Find where the given text appears and provide that cell's center as [x, y] coordinate. 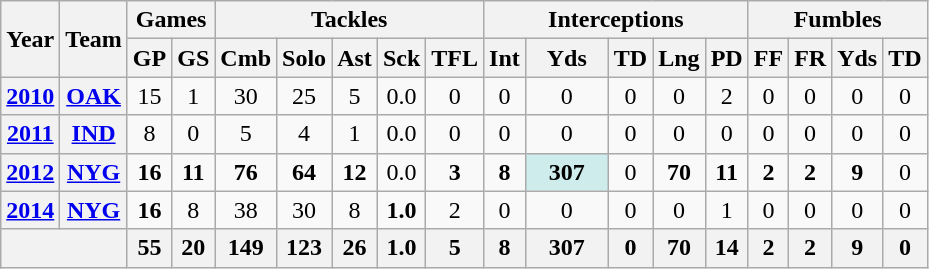
123 [304, 248]
IND [94, 134]
GP [149, 58]
20 [194, 248]
Cmb [246, 58]
15 [149, 96]
149 [246, 248]
2011 [30, 134]
26 [355, 248]
Int [505, 58]
Year [30, 39]
Sck [401, 58]
64 [304, 172]
12 [355, 172]
TFL [455, 58]
Games [170, 20]
2012 [30, 172]
3 [455, 172]
55 [149, 248]
38 [246, 210]
76 [246, 172]
14 [726, 248]
Interceptions [616, 20]
25 [304, 96]
2010 [30, 96]
Solo [304, 58]
Tackles [350, 20]
FF [768, 58]
PD [726, 58]
GS [194, 58]
Lng [679, 58]
FR [810, 58]
Team [94, 39]
4 [304, 134]
Ast [355, 58]
OAK [94, 96]
Fumbles [838, 20]
2014 [30, 210]
